Return [X, Y] of the center of cell containing provided text 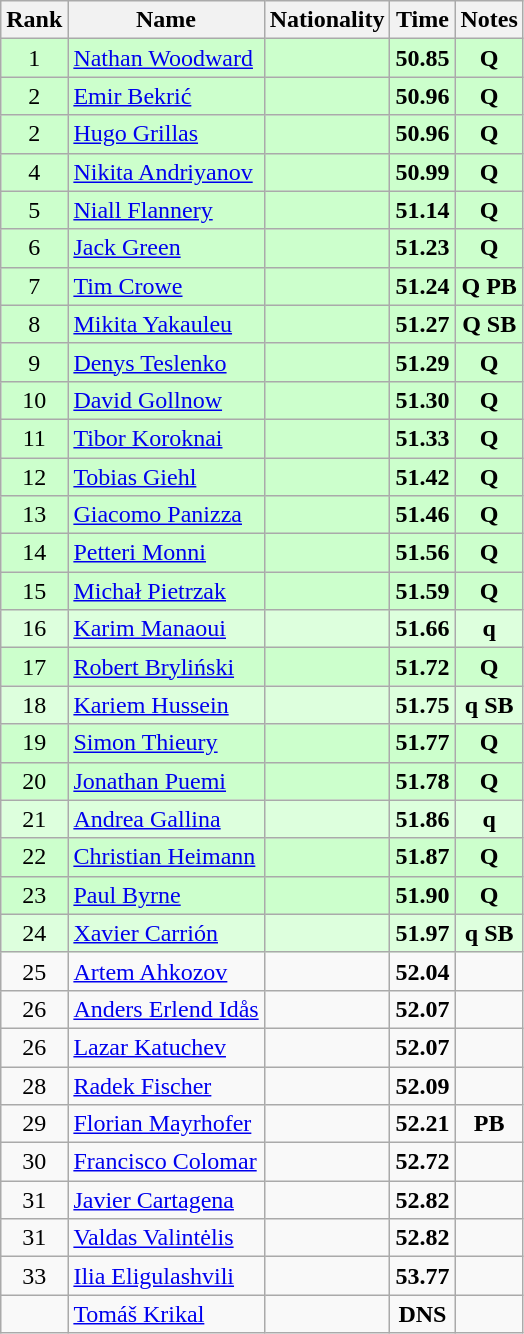
Nathan Woodward [166, 58]
Tobias Giehl [166, 477]
30 [34, 1162]
52.04 [422, 971]
6 [34, 248]
Javier Cartagena [166, 1200]
15 [34, 591]
PB [489, 1124]
Florian Mayrhofer [166, 1124]
Emir Bekrić [166, 96]
Jonathan Puemi [166, 781]
8 [34, 324]
10 [34, 400]
51.86 [422, 819]
19 [34, 743]
Tomáš Krikal [166, 1314]
51.97 [422, 933]
51.33 [422, 438]
53.77 [422, 1276]
51.90 [422, 895]
16 [34, 629]
7 [34, 286]
51.87 [422, 857]
David Gollnow [166, 400]
25 [34, 971]
Artem Ahkozov [166, 971]
Denys Teslenko [166, 362]
52.21 [422, 1124]
4 [34, 172]
20 [34, 781]
Mikita Yakauleu [166, 324]
Q SB [489, 324]
Paul Byrne [166, 895]
Tim Crowe [166, 286]
Time [422, 20]
Karim Manaoui [166, 629]
51.42 [422, 477]
24 [34, 933]
14 [34, 553]
33 [34, 1276]
51.23 [422, 248]
Michał Pietrzak [166, 591]
13 [34, 515]
Anders Erlend Idås [166, 1009]
51.56 [422, 553]
Rank [34, 20]
12 [34, 477]
Nikita Andriyanov [166, 172]
52.72 [422, 1162]
1 [34, 58]
51.59 [422, 591]
22 [34, 857]
50.85 [422, 58]
Hugo Grillas [166, 134]
9 [34, 362]
Giacomo Panizza [166, 515]
51.24 [422, 286]
51.66 [422, 629]
Notes [489, 20]
51.78 [422, 781]
51.29 [422, 362]
21 [34, 819]
Name [166, 20]
51.30 [422, 400]
51.72 [422, 667]
17 [34, 667]
5 [34, 210]
Andrea Gallina [166, 819]
50.99 [422, 172]
Kariem Hussein [166, 705]
Ilia Eligulashvili [166, 1276]
Xavier Carrión [166, 933]
DNS [422, 1314]
52.09 [422, 1085]
Lazar Katuchev [166, 1047]
Niall Flannery [166, 210]
Francisco Colomar [166, 1162]
29 [34, 1124]
Jack Green [166, 248]
Valdas Valintėlis [166, 1238]
Christian Heimann [166, 857]
23 [34, 895]
28 [34, 1085]
Q PB [489, 286]
51.27 [422, 324]
Nationality [327, 20]
Simon Thieury [166, 743]
Robert Bryliński [166, 667]
11 [34, 438]
51.46 [422, 515]
51.77 [422, 743]
Tibor Koroknai [166, 438]
Radek Fischer [166, 1085]
Petteri Monni [166, 553]
18 [34, 705]
51.14 [422, 210]
51.75 [422, 705]
